Detect which cell encompasses the target text, then output its [X, Y] center coordinate. 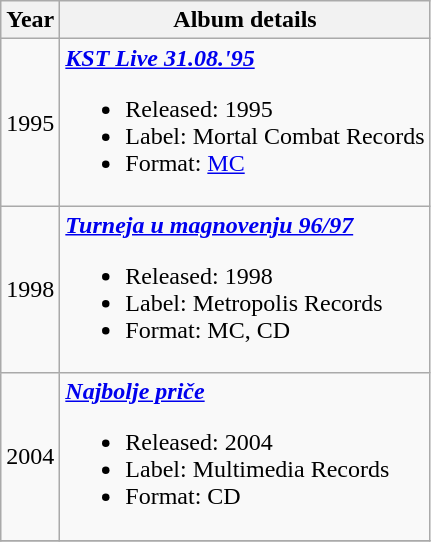
1995 [30, 122]
Year [30, 20]
1998 [30, 290]
Turneja u magnovenju 96/97Released: 1998Label: Metropolis RecordsFormat: MC, CD [245, 290]
Najbolje pričeReleased: 2004Label: Multimedia RecordsFormat: CD [245, 456]
KST Live 31.08.'95Released: 1995Label: Mortal Combat RecordsFormat: MC [245, 122]
2004 [30, 456]
Album details [245, 20]
